Capture the cell that displays the provided text and extract its [X, Y] central coordinate. 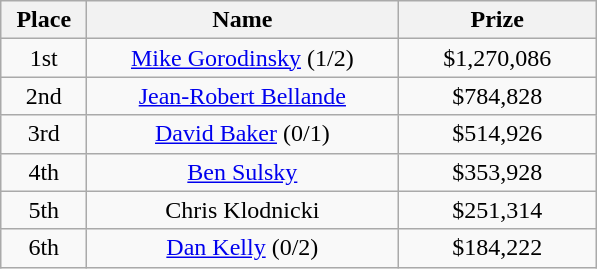
$251,314 [498, 210]
Ben Sulsky [242, 172]
Mike Gorodinsky (1/2) [242, 58]
Prize [498, 20]
$353,928 [498, 172]
Dan Kelly (0/2) [242, 248]
Jean-Robert Bellande [242, 96]
6th [44, 248]
5th [44, 210]
Name [242, 20]
Chris Klodnicki [242, 210]
Place [44, 20]
$514,926 [498, 134]
David Baker (0/1) [242, 134]
$1,270,086 [498, 58]
4th [44, 172]
1st [44, 58]
3rd [44, 134]
$184,222 [498, 248]
2nd [44, 96]
$784,828 [498, 96]
